Search for the cell housing the specified text and yield its (X, Y) center coordinate. 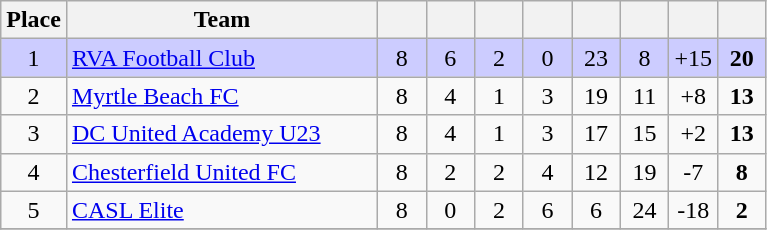
24 (644, 210)
RVA Football Club (222, 58)
-18 (694, 210)
Chesterfield United FC (222, 172)
5 (34, 210)
+15 (694, 58)
12 (596, 172)
CASL Elite (222, 210)
+8 (694, 96)
20 (742, 58)
+2 (694, 134)
Myrtle Beach FC (222, 96)
Place (34, 20)
Team (222, 20)
17 (596, 134)
23 (596, 58)
DC United Academy U23 (222, 134)
-7 (694, 172)
15 (644, 134)
11 (644, 96)
